Find where the given text appears and provide that cell's center as (X, Y) coordinate. 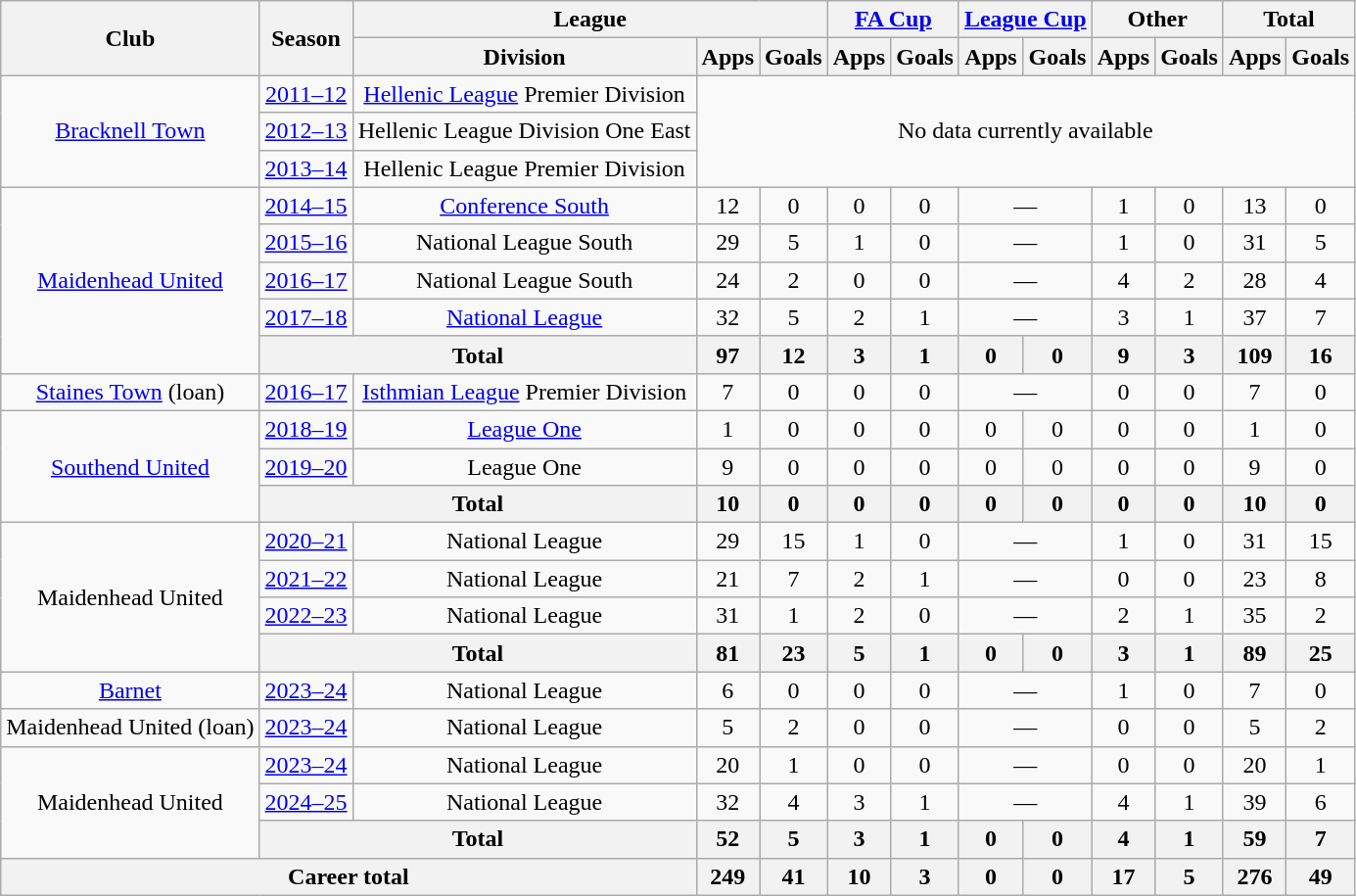
35 (1254, 616)
2017–18 (305, 317)
Isthmian League Premier Division (525, 392)
2022–23 (305, 616)
League (589, 20)
24 (727, 280)
Maidenhead United (loan) (130, 728)
13 (1254, 206)
89 (1254, 653)
25 (1321, 653)
Staines Town (loan) (130, 392)
Club (130, 38)
League Cup (1025, 20)
Bracknell Town (130, 131)
Hellenic League Division One East (525, 131)
FA Cup (893, 20)
2013–14 (305, 168)
2024–25 (305, 802)
2015–16 (305, 243)
2019–20 (305, 467)
Southend United (130, 466)
Division (525, 57)
Season (305, 38)
2020–21 (305, 542)
276 (1254, 876)
Barnet (130, 690)
37 (1254, 317)
2011–12 (305, 94)
52 (727, 839)
39 (1254, 802)
2021–22 (305, 579)
Conference South (525, 206)
81 (727, 653)
59 (1254, 839)
16 (1321, 354)
2018–19 (305, 429)
No data currently available (1025, 131)
41 (794, 876)
28 (1254, 280)
2012–13 (305, 131)
21 (727, 579)
109 (1254, 354)
97 (727, 354)
49 (1321, 876)
8 (1321, 579)
Career total (349, 876)
2014–15 (305, 206)
17 (1123, 876)
Other (1157, 20)
249 (727, 876)
